Output the (x, y) coordinate of the center of the cell containing the given text.  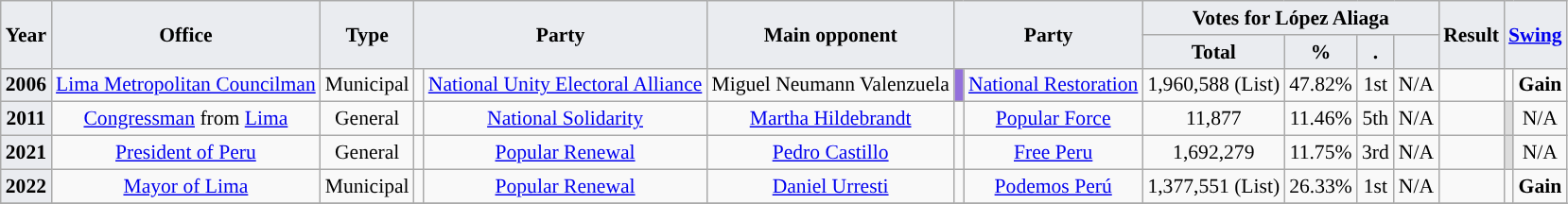
Lima Metropolitan Councilman (185, 85)
Main opponent (830, 34)
. (1375, 52)
% (1320, 52)
Votes for López Aliaga (1290, 18)
President of Peru (185, 153)
2022 (26, 186)
47.82% (1320, 85)
Congressman from Lima (185, 119)
26.33% (1320, 186)
11.75% (1320, 153)
Swing (1536, 34)
Mayor of Lima (185, 186)
Martha Hildebrandt (830, 119)
11.46% (1320, 119)
National Solidarity (566, 119)
1,960,588 (List) (1213, 85)
2021 (26, 153)
11,877 (1213, 119)
Result (1472, 34)
Type (367, 34)
Daniel Urresti (830, 186)
Free Peru (1054, 153)
2011 (26, 119)
1,377,551 (List) (1213, 186)
5th (1375, 119)
Pedro Castillo (830, 153)
National Unity Electoral Alliance (566, 85)
National Restoration (1054, 85)
Total (1213, 52)
1,692,279 (1213, 153)
Year (26, 34)
3rd (1375, 153)
Popular Force (1054, 119)
2006 (26, 85)
Office (185, 34)
Podemos Perú (1054, 186)
Miguel Neumann Valenzuela (830, 85)
